Locate the cell with the specified text and output its [X, Y] center coordinate. 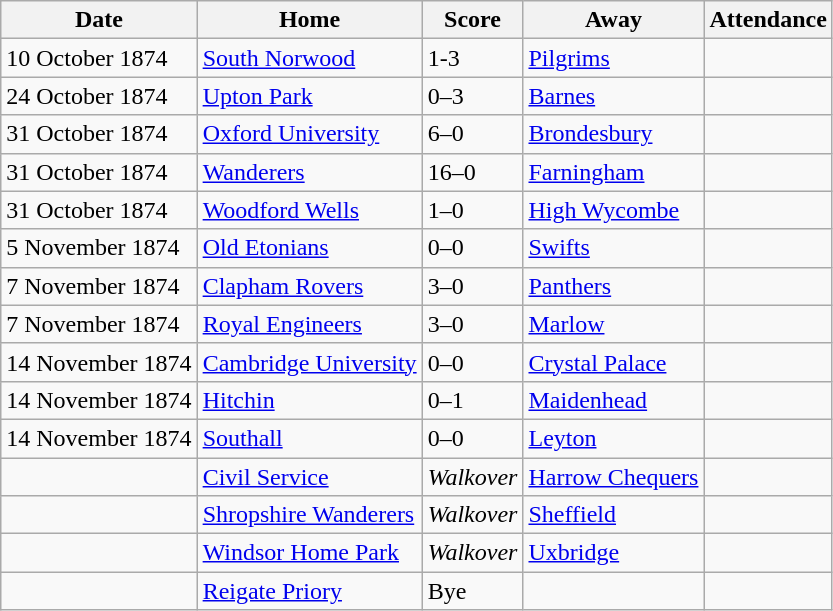
Cambridge University [310, 362]
Leyton [614, 438]
0–1 [472, 400]
16–0 [472, 172]
Hitchin [310, 400]
Home [310, 20]
Civil Service [310, 477]
6–0 [472, 134]
Oxford University [310, 134]
Upton Park [310, 96]
Sheffield [614, 515]
Panthers [614, 286]
High Wycombe [614, 210]
Score [472, 20]
Brondesbury [614, 134]
10 October 1874 [99, 58]
Farningham [614, 172]
Old Etonians [310, 248]
Southall [310, 438]
Pilgrims [614, 58]
Away [614, 20]
Marlow [614, 324]
Reigate Priory [310, 591]
1-3 [472, 58]
Windsor Home Park [310, 553]
Shropshire Wanderers [310, 515]
Woodford Wells [310, 210]
South Norwood [310, 58]
Uxbridge [614, 553]
Attendance [768, 20]
Royal Engineers [310, 324]
24 October 1874 [99, 96]
1–0 [472, 210]
Barnes [614, 96]
5 November 1874 [99, 248]
Clapham Rovers [310, 286]
Harrow Chequers [614, 477]
Crystal Palace [614, 362]
Date [99, 20]
Swifts [614, 248]
0–3 [472, 96]
Wanderers [310, 172]
Bye [472, 591]
Maidenhead [614, 400]
